Locate the cell with the specified text and output its [x, y] center coordinate. 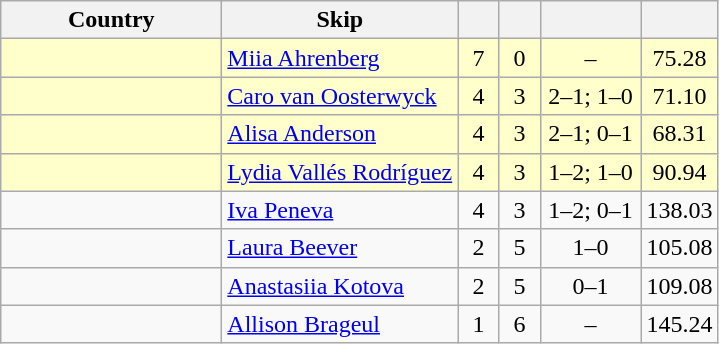
75.28 [680, 58]
Allison Brageul [340, 324]
Lydia Vallés Rodríguez [340, 172]
Miia Ahrenberg [340, 58]
Country [112, 20]
68.31 [680, 134]
2–1; 1–0 [590, 96]
145.24 [680, 324]
1 [478, 324]
7 [478, 58]
0–1 [590, 286]
Skip [340, 20]
Laura Beever [340, 248]
1–2; 1–0 [590, 172]
109.08 [680, 286]
138.03 [680, 210]
105.08 [680, 248]
90.94 [680, 172]
71.10 [680, 96]
Anastasiia Kotova [340, 286]
1–0 [590, 248]
1–2; 0–1 [590, 210]
6 [520, 324]
Alisa Anderson [340, 134]
2–1; 0–1 [590, 134]
0 [520, 58]
Caro van Oosterwyck [340, 96]
Iva Peneva [340, 210]
